Scan for the cell matching the given text and deliver its [x, y] coordinate at center. 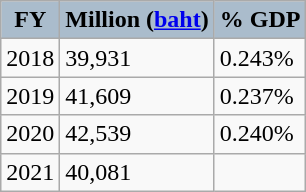
39,931 [137, 58]
0.237% [260, 96]
41,609 [137, 96]
2021 [30, 172]
FY [30, 20]
42,539 [137, 134]
40,081 [137, 172]
% GDP [260, 20]
2020 [30, 134]
Million (baht) [137, 20]
2018 [30, 58]
2019 [30, 96]
0.243% [260, 58]
0.240% [260, 134]
